For the text-containing cell, return its midpoint in [x, y] coordinate format. 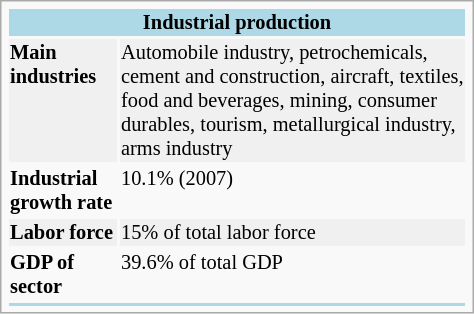
Industrial production [238, 22]
GDP of sector [63, 274]
10.1% (2007) [292, 190]
Main industries [63, 100]
Labor force [63, 232]
39.6% of total GDP [292, 274]
15% of total labor force [292, 232]
Industrial growth rate [63, 190]
